Provide the [X, Y] coordinate of the cell's center where the given text is located.  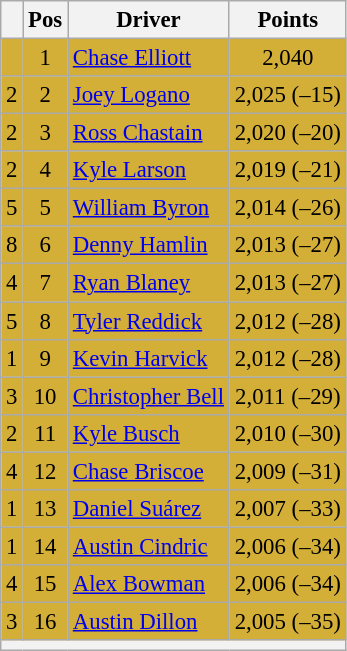
11 [46, 433]
Tyler Reddick [149, 321]
Austin Cindric [149, 546]
Chase Briscoe [149, 471]
Kevin Harvick [149, 358]
15 [46, 584]
Chase Elliott [149, 58]
Points [288, 20]
2,009 (–31) [288, 471]
Kyle Larson [149, 170]
Denny Hamlin [149, 245]
2,011 (–29) [288, 396]
10 [46, 396]
2,020 (–20) [288, 133]
Alex Bowman [149, 584]
2,010 (–30) [288, 433]
2,005 (–35) [288, 621]
6 [46, 245]
Christopher Bell [149, 396]
9 [46, 358]
William Byron [149, 208]
Joey Logano [149, 95]
Ryan Blaney [149, 283]
Pos [46, 20]
14 [46, 546]
Ross Chastain [149, 133]
16 [46, 621]
12 [46, 471]
Daniel Suárez [149, 509]
2,014 (–26) [288, 208]
2,025 (–15) [288, 95]
Driver [149, 20]
2,007 (–33) [288, 509]
7 [46, 283]
2,040 [288, 58]
2,019 (–21) [288, 170]
Kyle Busch [149, 433]
13 [46, 509]
Austin Dillon [149, 621]
